Search for the cell housing the specified text and yield its [X, Y] center coordinate. 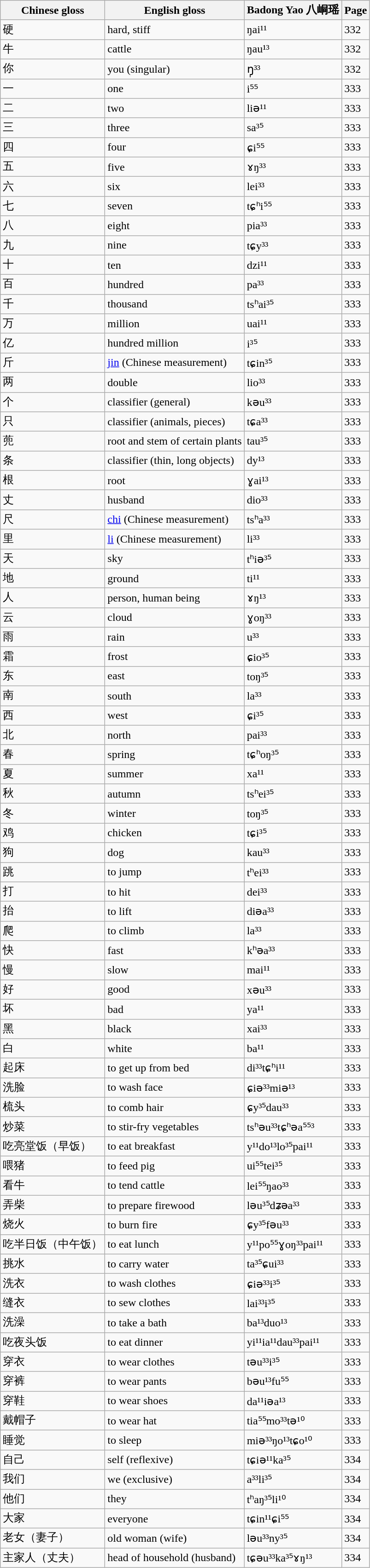
to sleep [175, 1441]
ŋ̩³³ [293, 69]
弄柴 [53, 1205]
lai³³i³⁵ [293, 1303]
雨 [53, 637]
ta³⁵ɕui³³ [293, 1264]
to wash face [175, 1088]
八 [53, 226]
一 [53, 88]
to feed pig [175, 1166]
洗衣 [53, 1283]
hundred million [175, 343]
kəu³³ [293, 402]
ɕi³⁵ [293, 715]
tʰiə³⁵ [293, 559]
English gloss [175, 10]
person, human being [175, 598]
ɕy³⁵fəu³³ [293, 1225]
root and stem of certain plants [175, 441]
ɤŋ³³ [293, 167]
to wear hat [175, 1420]
you (singular) [175, 69]
a³³li³⁵ [293, 1479]
鸡 [53, 833]
tɕʰoŋ³⁵ [293, 755]
to eat breakfast [175, 1146]
cloud [175, 618]
丈 [53, 500]
春 [53, 755]
mai¹¹ [293, 970]
tau³⁵ [293, 441]
xəu³³ [293, 989]
sky [175, 559]
七 [53, 206]
di³³tɕʰi¹¹ [293, 1068]
to wear clothes [175, 1362]
slow [175, 970]
tɕi³⁵ [293, 833]
二 [53, 109]
我们 [53, 1479]
fast [175, 951]
tsʰəu³³tɕʰəa⁵⁵³ [293, 1127]
条 [53, 461]
狗 [53, 852]
起床 [53, 1068]
五 [53, 167]
jin (Chinese measurement) [175, 363]
慢 [53, 970]
to climb [175, 931]
好 [53, 989]
霜 [53, 656]
lei⁵⁵ŋao³³ [293, 1186]
dio³³ [293, 500]
two [175, 109]
husband [175, 500]
winter [175, 814]
tɕin³⁵ [293, 363]
ba¹³duo¹³ [293, 1323]
self (reflexive) [175, 1460]
to tend cattle [175, 1186]
to eat lunch [175, 1244]
pai³³ [293, 735]
烧火 [53, 1225]
to jump [175, 873]
xa¹¹ [293, 774]
云 [53, 618]
tɕəu³³ka³⁵ɤŋ¹³ [293, 1557]
dy¹³ [293, 461]
i³⁵ [293, 343]
四 [53, 147]
吃亮堂饭（早饭） [53, 1146]
classifier (general) [175, 402]
tʰaŋ³⁵li¹⁰ [293, 1499]
洗澡 [53, 1323]
dei³³ [293, 892]
Badong Yao 八峒瑶 [293, 10]
li³³ [293, 539]
white [175, 1048]
ŋai¹¹ [293, 29]
spring [175, 755]
斤 [53, 363]
nine [175, 246]
to stir-fry vegetables [175, 1127]
南 [53, 696]
Page [356, 10]
to burn fire [175, 1225]
classifier (thin, long objects) [175, 461]
十 [53, 265]
chicken [175, 833]
tɕy³³ [293, 246]
uai¹¹ [293, 324]
根 [53, 480]
kau³³ [293, 852]
to wear shoes [175, 1401]
挑水 [53, 1264]
tsʰai³⁵ [293, 304]
ŋau¹³ [293, 50]
ground [175, 578]
double [175, 382]
ti¹¹ [293, 578]
炒菜 [53, 1127]
打 [53, 892]
to get up from bed [175, 1068]
chi (Chinese measurement) [175, 519]
to prepare firewood [175, 1205]
穿鞋 [53, 1401]
black [175, 1029]
洗脸 [53, 1088]
坏 [53, 1009]
sa³⁵ [293, 128]
ɤŋ¹³ [293, 598]
diəa³³ [293, 911]
喂猪 [53, 1166]
six [175, 187]
ɕio³⁵ [293, 656]
dzi¹¹ [293, 265]
summer [175, 774]
ɕiə³³miə¹³ [293, 1088]
tsʰa³³ [293, 519]
千 [53, 304]
to wash clothes [175, 1283]
da¹¹iəa¹³ [293, 1401]
亿 [53, 343]
y¹¹po⁵⁵ɣoŋ³³pai¹¹ [293, 1244]
黑 [53, 1029]
hundred [175, 284]
跳 [53, 873]
穿衣 [53, 1362]
tsʰei³⁵ [293, 793]
ɕy³⁵dau³³ [293, 1107]
穿裤 [53, 1382]
快 [53, 951]
秋 [53, 793]
缝衣 [53, 1303]
cattle [175, 50]
北 [53, 735]
ui⁵⁵tei³⁵ [293, 1166]
təu³³i³⁵ [293, 1362]
tɕʰi⁵⁵ [293, 206]
里 [53, 539]
south [175, 696]
万 [53, 324]
east [175, 677]
个 [53, 402]
ba¹¹ [293, 1048]
ɣoŋ³³ [293, 618]
吃半日饭（中午饭） [53, 1244]
y¹¹do¹³lo³⁵pai¹¹ [293, 1146]
to hit [175, 892]
bad [175, 1009]
百 [53, 284]
million [175, 324]
yi¹¹ia¹¹dau³³pai¹¹ [293, 1342]
eight [175, 226]
白 [53, 1048]
ləu³³ny³⁵ [293, 1538]
seven [175, 206]
西 [53, 715]
tɕiə¹¹ka³⁵ [293, 1460]
hard, stiff [175, 29]
ya¹¹ [293, 1009]
five [175, 167]
liə¹¹ [293, 109]
爬 [53, 931]
梳头 [53, 1107]
两 [53, 382]
to eat dinner [175, 1342]
to sew clothes [175, 1303]
tʰei³³ [293, 873]
大家 [53, 1519]
tɕin¹¹ɕi⁵⁵ [293, 1519]
lio³³ [293, 382]
tɕa³³ [293, 422]
everyone [175, 1519]
head of household (husband) [175, 1557]
pa³³ [293, 284]
抬 [53, 911]
to wear pants [175, 1382]
kʰəa³³ [293, 951]
地 [53, 578]
good [175, 989]
你 [53, 69]
六 [53, 187]
主家人（丈夫） [53, 1557]
to take a bath [175, 1323]
autumn [175, 793]
three [175, 128]
they [175, 1499]
one [175, 88]
吃夜头饭 [53, 1342]
west [175, 715]
rain [175, 637]
to comb hair [175, 1107]
frost [175, 656]
牛 [53, 50]
看牛 [53, 1186]
pia³³ [293, 226]
ɣai¹³ [293, 480]
old woman (wife) [175, 1538]
i⁵⁵ [293, 88]
li (Chinese measurement) [175, 539]
bəu¹³fu⁵⁵ [293, 1382]
ɕi⁵⁵ [293, 147]
尺 [53, 519]
蔸 [53, 441]
to lift [175, 911]
三 [53, 128]
u³³ [293, 637]
睡觉 [53, 1441]
miə³³ŋo¹³tɕo¹⁰ [293, 1441]
硬 [53, 29]
tia⁵⁵mo³³tə¹⁰ [293, 1420]
ɕiə³³i³⁵ [293, 1283]
thousand [175, 304]
xai³³ [293, 1029]
to carry water [175, 1264]
只 [53, 422]
lei³³ [293, 187]
classifier (animals, pieces) [175, 422]
人 [53, 598]
Chinese gloss [53, 10]
东 [53, 677]
four [175, 147]
冬 [53, 814]
ten [175, 265]
north [175, 735]
天 [53, 559]
ləu³⁵dʑəa³³ [293, 1205]
夏 [53, 774]
戴帽子 [53, 1420]
九 [53, 246]
root [175, 480]
老女（妻子） [53, 1538]
we (exclusive) [175, 1479]
自己 [53, 1460]
他们 [53, 1499]
dog [175, 852]
